From the cell containing the given text, extract its center point as (X, Y) coordinate. 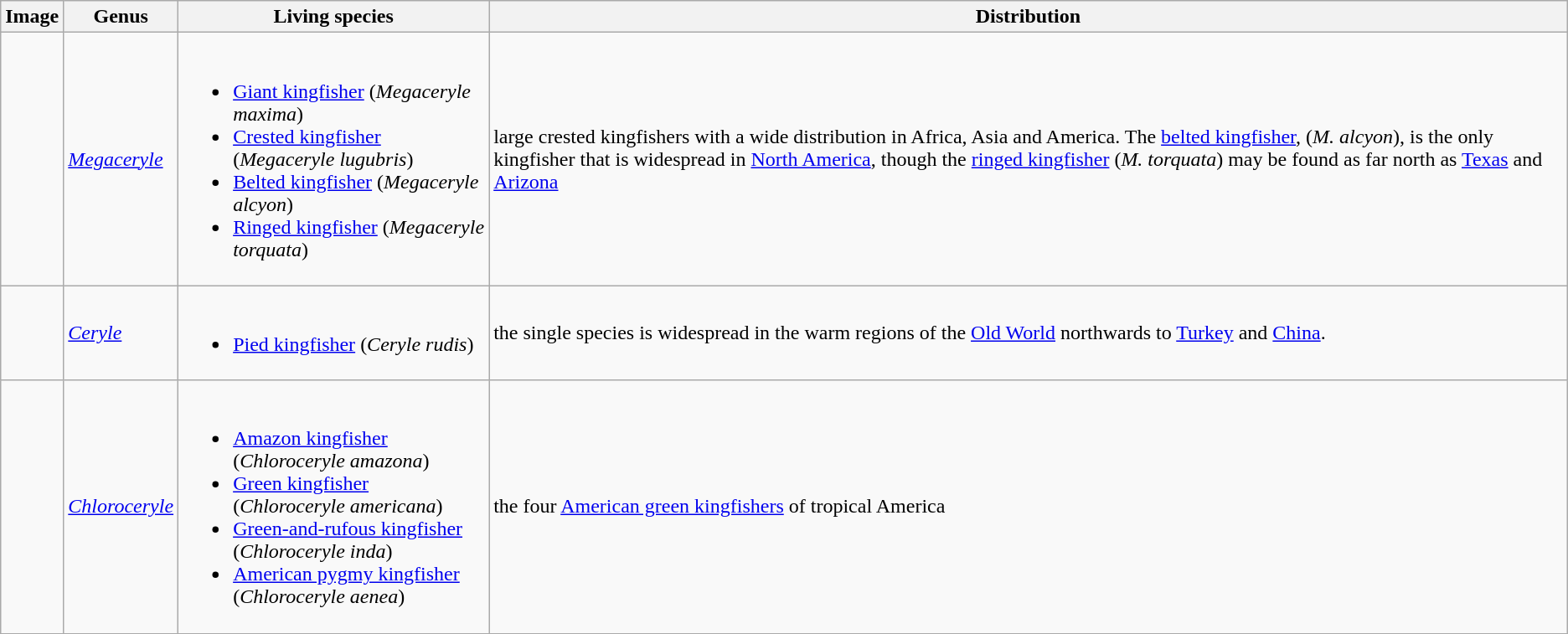
Ceryle (121, 333)
the four American green kingfishers of tropical America (1029, 507)
the single species is widespread in the warm regions of the Old World northwards to Turkey and China. (1029, 333)
Pied kingfisher (Ceryle rudis) (333, 333)
Distribution (1029, 17)
Image (32, 17)
Genus (121, 17)
Chloroceryle (121, 507)
Megaceryle (121, 159)
Living species (333, 17)
